Detect which cell encompasses the target text, then output its (X, Y) center coordinate. 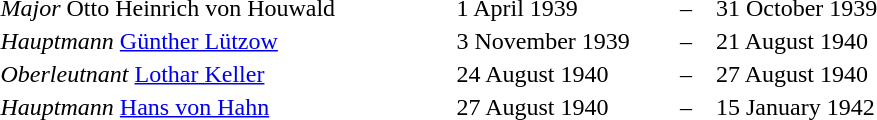
24 August 1940 (565, 74)
3 November 1939 (565, 41)
